From the cell containing the given text, extract its center point as [X, Y] coordinate. 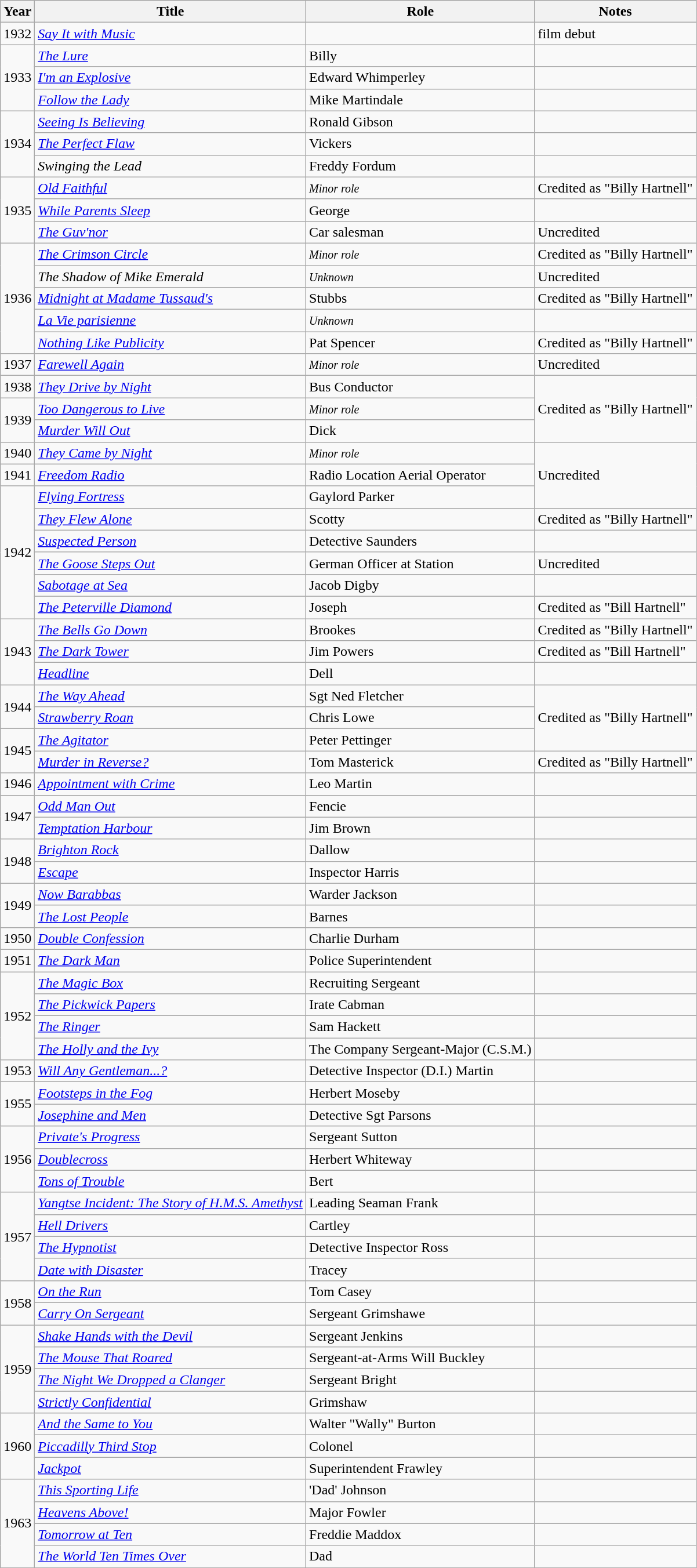
1942 [17, 552]
1949 [17, 905]
Sergeant Bright [421, 1380]
Temptation Harbour [170, 828]
Sergeant Sutton [421, 1137]
Yangtse Incident: The Story of H.M.S. Amethyst [170, 1203]
Jackpot [170, 1468]
The Company Sergeant-Major (C.S.M.) [421, 1049]
Tons of Trouble [170, 1181]
This Sporting Life [170, 1490]
Mike Martindale [421, 100]
The Pickwick Papers [170, 1005]
Dick [421, 431]
On the Run [170, 1291]
'Dad' Johnson [421, 1490]
Year [17, 12]
Title [170, 12]
Detective Inspector Ross [421, 1247]
1955 [17, 1104]
Freddie Maddox [421, 1534]
1940 [17, 453]
Brookes [421, 629]
The Lost People [170, 916]
1959 [17, 1369]
Appointment with Crime [170, 784]
1952 [17, 1016]
Grimshaw [421, 1402]
Freddy Fordum [421, 166]
Tomorrow at Ten [170, 1534]
Stubbs [421, 299]
Dell [421, 674]
Fencie [421, 806]
The Perfect Flaw [170, 144]
Sgt Ned Fletcher [421, 696]
The Peterville Diamond [170, 607]
Midnight at Madame Tussaud's [170, 299]
1936 [17, 298]
Farewell Again [170, 365]
Sam Hackett [421, 1027]
Peter Pettinger [421, 740]
Dad [421, 1556]
Footsteps in the Fog [170, 1093]
Flying Fortress [170, 497]
Billy [421, 56]
Sergeant-at-Arms Will Buckley [421, 1358]
Too Dangerous to Live [170, 409]
The Crimson Circle [170, 254]
Inspector Harris [421, 872]
Irate Cabman [421, 1005]
Edward Whimperley [421, 78]
Bert [421, 1181]
Vickers [421, 144]
Will Any Gentleman...? [170, 1071]
Leo Martin [421, 784]
Tom Masterick [421, 762]
The Night We Dropped a Clanger [170, 1380]
The Goose Steps Out [170, 563]
1939 [17, 420]
The World Ten Times Over [170, 1556]
Pat Spencer [421, 343]
Recruiting Sergeant [421, 983]
Radio Location Aerial Operator [421, 475]
Brighton Rock [170, 850]
Detective Inspector (D.I.) Martin [421, 1071]
Doublecross [170, 1159]
1935 [17, 210]
The Dark Man [170, 960]
The Guv'nor [170, 232]
Detective Sgt Parsons [421, 1115]
1956 [17, 1159]
Heavens Above! [170, 1512]
Jacob Digby [421, 585]
Josephine and Men [170, 1115]
The Holly and the Ivy [170, 1049]
Old Faithful [170, 188]
Seeing Is Believing [170, 122]
The Hypnotist [170, 1247]
Role [421, 12]
1934 [17, 144]
Detective Saunders [421, 541]
Superintendent Frawley [421, 1468]
They Drive by Night [170, 387]
The Way Ahead [170, 696]
Colonel [421, 1446]
Piccadilly Third Stop [170, 1446]
1963 [17, 1523]
Double Confession [170, 938]
Strictly Confidential [170, 1402]
While Parents Sleep [170, 210]
Walter "Wally" Burton [421, 1424]
film debut [615, 34]
1932 [17, 34]
Escape [170, 872]
Tom Casey [421, 1291]
1938 [17, 387]
Freedom Radio [170, 475]
The Magic Box [170, 983]
Private's Progress [170, 1137]
1953 [17, 1071]
Swinging the Lead [170, 166]
Ronald Gibson [421, 122]
The Ringer [170, 1027]
Hell Drivers [170, 1225]
Notes [615, 12]
1946 [17, 784]
The Lure [170, 56]
The Bells Go Down [170, 629]
1958 [17, 1302]
Chris Lowe [421, 718]
Tracey [421, 1269]
Say It with Music [170, 34]
1944 [17, 707]
German Officer at Station [421, 563]
Police Superintendent [421, 960]
Joseph [421, 607]
Sergeant Jenkins [421, 1335]
The Agitator [170, 740]
I'm an Explosive [170, 78]
Dallow [421, 850]
Car salesman [421, 232]
Sabotage at Sea [170, 585]
Herbert Whiteway [421, 1159]
They Flew Alone [170, 519]
1933 [17, 78]
Herbert Moseby [421, 1093]
1943 [17, 651]
Sergeant Grimshawe [421, 1313]
Barnes [421, 916]
Headline [170, 674]
Major Fowler [421, 1512]
1960 [17, 1446]
The Shadow of Mike Emerald [170, 277]
1941 [17, 475]
La Vie parisienne [170, 321]
Follow the Lady [170, 100]
Leading Seaman Frank [421, 1203]
And the Same to You [170, 1424]
1948 [17, 861]
The Mouse That Roared [170, 1358]
Murder Will Out [170, 431]
Gaylord Parker [421, 497]
Date with Disaster [170, 1269]
Cartley [421, 1225]
1945 [17, 751]
Charlie Durham [421, 938]
Shake Hands with the Devil [170, 1335]
1937 [17, 365]
Jim Brown [421, 828]
Now Barabbas [170, 894]
They Came by Night [170, 453]
1947 [17, 817]
Warder Jackson [421, 894]
The Dark Tower [170, 652]
Nothing Like Publicity [170, 343]
Suspected Person [170, 541]
George [421, 210]
Bus Conductor [421, 387]
Carry On Sergeant [170, 1313]
Scotty [421, 519]
Murder in Reverse? [170, 762]
1951 [17, 960]
1950 [17, 938]
1957 [17, 1236]
Odd Man Out [170, 806]
Strawberry Roan [170, 718]
Jim Powers [421, 652]
